Provide the (x, y) coordinate of the cell's center where the given text is located.  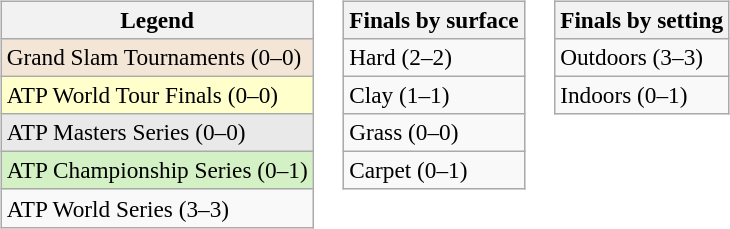
ATP World Tour Finals (0–0) (157, 95)
Clay (1–1) (434, 95)
Hard (2–2) (434, 57)
Carpet (0–1) (434, 171)
Legend (157, 20)
Indoors (0–1) (642, 95)
ATP Masters Series (0–0) (157, 133)
Finals by surface (434, 20)
ATP World Series (3–3) (157, 208)
Grass (0–0) (434, 133)
ATP Championship Series (0–1) (157, 171)
Outdoors (3–3) (642, 57)
Grand Slam Tournaments (0–0) (157, 57)
Finals by setting (642, 20)
